Locate the cell with the specified text and output its (x, y) center coordinate. 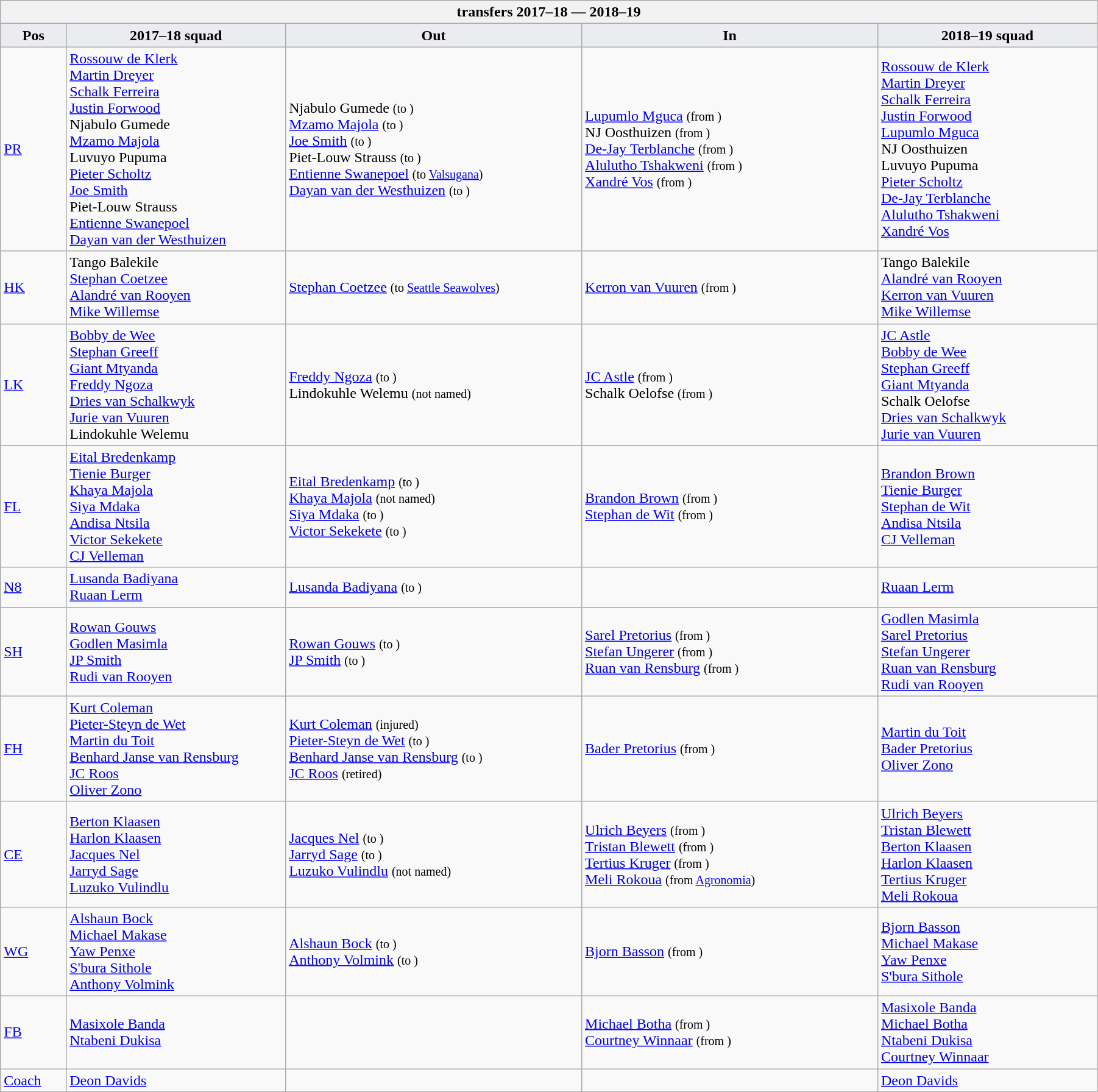
Masixole Banda Michael Botha Ntabeni Dukisa Courtney Winnaar (987, 1032)
Michael Botha (from ) Courtney Winnaar (from ) (730, 1032)
Godlen Masimla Sarel Pretorius Stefan Ungerer Ruan van Rensburg Rudi van Rooyen (987, 651)
Bobby de Wee Stephan Greeff Giant Mtyanda Freddy Ngoza Dries van Schalkwyk Jurie van Vuuren Lindokuhle Welemu (176, 385)
FH (34, 748)
Eital Bredenkamp (to ) Khaya Majola (not named) Siya Mdaka (to ) Victor Sekekete (to ) (434, 506)
In (730, 35)
WG (34, 951)
Brandon Brown Tienie Burger Stephan de Wit Andisa Ntsila CJ Velleman (987, 506)
FB (34, 1032)
2017–18 squad (176, 35)
Jacques Nel (to ) Jarryd Sage (to ) Luzuko Vulindlu (not named) (434, 854)
2018–19 squad (987, 35)
transfers 2017–18 — 2018–19 (549, 12)
SH (34, 651)
Alshaun Bock Michael Makase Yaw Penxe S'bura Sithole Anthony Volmink (176, 951)
Alshaun Bock (to ) Anthony Volmink (to ) (434, 951)
Bader Pretorius (from ) (730, 748)
HK (34, 288)
Pos (34, 35)
Kurt Coleman Pieter-Steyn de Wet Martin du Toit Benhard Janse van Rensburg JC Roos Oliver Zono (176, 748)
Berton Klaasen Harlon Klaasen Jacques Nel Jarryd Sage Luzuko Vulindlu (176, 854)
JC Astle (from ) Schalk Oelofse (from ) (730, 385)
Bjorn Basson (from ) (730, 951)
Freddy Ngoza (to ) Lindokuhle Welemu (not named) (434, 385)
Stephan Coetzee (to Seattle Seawolves) (434, 288)
Masixole Banda Ntabeni Dukisa (176, 1032)
Bjorn Basson Michael Makase Yaw Penxe S'bura Sithole (987, 951)
Njabulo Gumede (to ) Mzamo Majola (to ) Joe Smith (to ) Piet-Louw Strauss (to ) Entienne Swanepoel (to Valsugana) Dayan van der Westhuizen (to ) (434, 149)
Ulrich Beyers (from ) Tristan Blewett (from ) Tertius Kruger (from ) Meli Rokoua (from Agronomia) (730, 854)
CE (34, 854)
LK (34, 385)
Rowan Gouws Godlen Masimla JP Smith Rudi van Rooyen (176, 651)
Brandon Brown (from ) Stephan de Wit (from ) (730, 506)
Lusanda Badiyana (to ) (434, 587)
N8 (34, 587)
Tango Balekile Alandré van Rooyen Kerron van Vuuren Mike Willemse (987, 288)
Sarel Pretorius (from ) Stefan Ungerer (from ) Ruan van Rensburg (from ) (730, 651)
Tango Balekile Stephan Coetzee Alandré van Rooyen Mike Willemse (176, 288)
Kurt Coleman (injured) Pieter-Steyn de Wet (to ) Benhard Janse van Rensburg (to ) JC Roos (retired) (434, 748)
Lusanda Badiyana Ruaan Lerm (176, 587)
Ruaan Lerm (987, 587)
Eital Bredenkamp Tienie Burger Khaya Majola Siya Mdaka Andisa Ntsila Victor Sekekete CJ Velleman (176, 506)
Rowan Gouws (to ) JP Smith (to ) (434, 651)
FL (34, 506)
Out (434, 35)
PR (34, 149)
Martin du Toit Bader Pretorius Oliver Zono (987, 748)
Lupumlo Mguca (from ) NJ Oosthuizen (from ) De-Jay Terblanche (from ) Alulutho Tshakweni (from ) Xandré Vos (from ) (730, 149)
Coach (34, 1080)
Kerron van Vuuren (from ) (730, 288)
Ulrich Beyers Tristan Blewett Berton Klaasen Harlon Klaasen Tertius Kruger Meli Rokoua (987, 854)
JC Astle Bobby de Wee Stephan Greeff Giant Mtyanda Schalk Oelofse Dries van Schalkwyk Jurie van Vuuren (987, 385)
